Detect which cell encompasses the target text, then output its [X, Y] center coordinate. 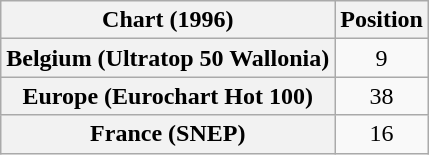
Position [382, 20]
16 [382, 134]
9 [382, 58]
Chart (1996) [168, 20]
38 [382, 96]
France (SNEP) [168, 134]
Belgium (Ultratop 50 Wallonia) [168, 58]
Europe (Eurochart Hot 100) [168, 96]
